Capture the cell that displays the provided text and extract its (X, Y) central coordinate. 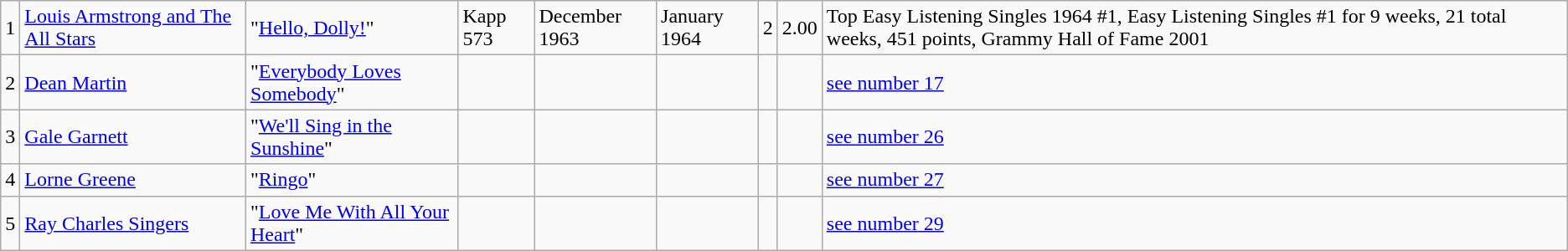
see number 17 (1194, 82)
5 (10, 223)
"Ringo" (352, 180)
"Love Me With All Your Heart" (352, 223)
Dean Martin (133, 82)
Ray Charles Singers (133, 223)
"We'll Sing in the Sunshine" (352, 137)
2.00 (799, 28)
see number 29 (1194, 223)
Top Easy Listening Singles 1964 #1, Easy Listening Singles #1 for 9 weeks, 21 total weeks, 451 points, Grammy Hall of Fame 2001 (1194, 28)
Gale Garnett (133, 137)
see number 26 (1194, 137)
January 1964 (708, 28)
Louis Armstrong and The All Stars (133, 28)
Lorne Greene (133, 180)
"Hello, Dolly!" (352, 28)
December 1963 (596, 28)
"Everybody Loves Somebody" (352, 82)
3 (10, 137)
4 (10, 180)
Kapp 573 (496, 28)
see number 27 (1194, 180)
1 (10, 28)
